Return the (x, y) coordinate for the center point of the cell that contains the specified text.  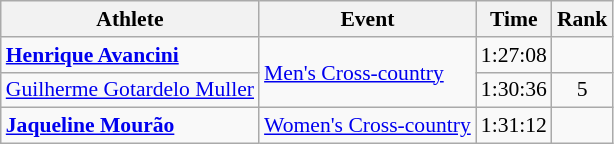
Guilherme Gotardelo Muller (130, 90)
Event (368, 19)
1:31:12 (514, 126)
Rank (582, 19)
Men's Cross-country (368, 72)
Henrique Avancini (130, 55)
1:27:08 (514, 55)
Time (514, 19)
Jaqueline Mourão (130, 126)
5 (582, 90)
Athlete (130, 19)
Women's Cross-country (368, 126)
1:30:36 (514, 90)
